Return (x, y) of the center of cell containing provided text 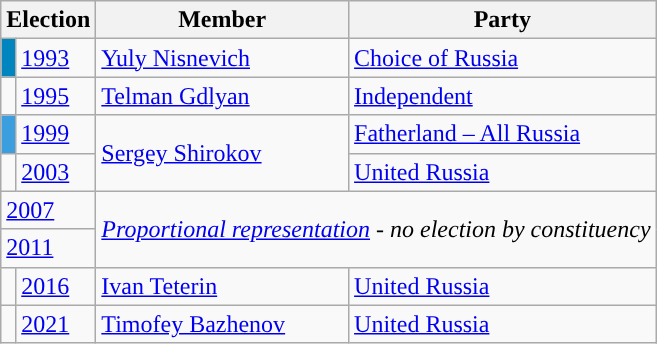
2016 (56, 286)
Telman Gdlyan (222, 96)
2011 (48, 248)
Ivan Teterin (222, 286)
Timofey Bazhenov (222, 324)
1999 (56, 134)
Yuly Nisnevich (222, 58)
Election (48, 20)
Independent (503, 96)
1993 (56, 58)
2021 (56, 324)
Proportional representation - no election by constituency (376, 229)
Sergey Shirokov (222, 153)
Choice of Russia (503, 58)
2007 (48, 210)
1995 (56, 96)
Member (222, 20)
2003 (56, 172)
Party (503, 20)
Fatherland – All Russia (503, 134)
